Detect which cell encompasses the target text, then output its (X, Y) center coordinate. 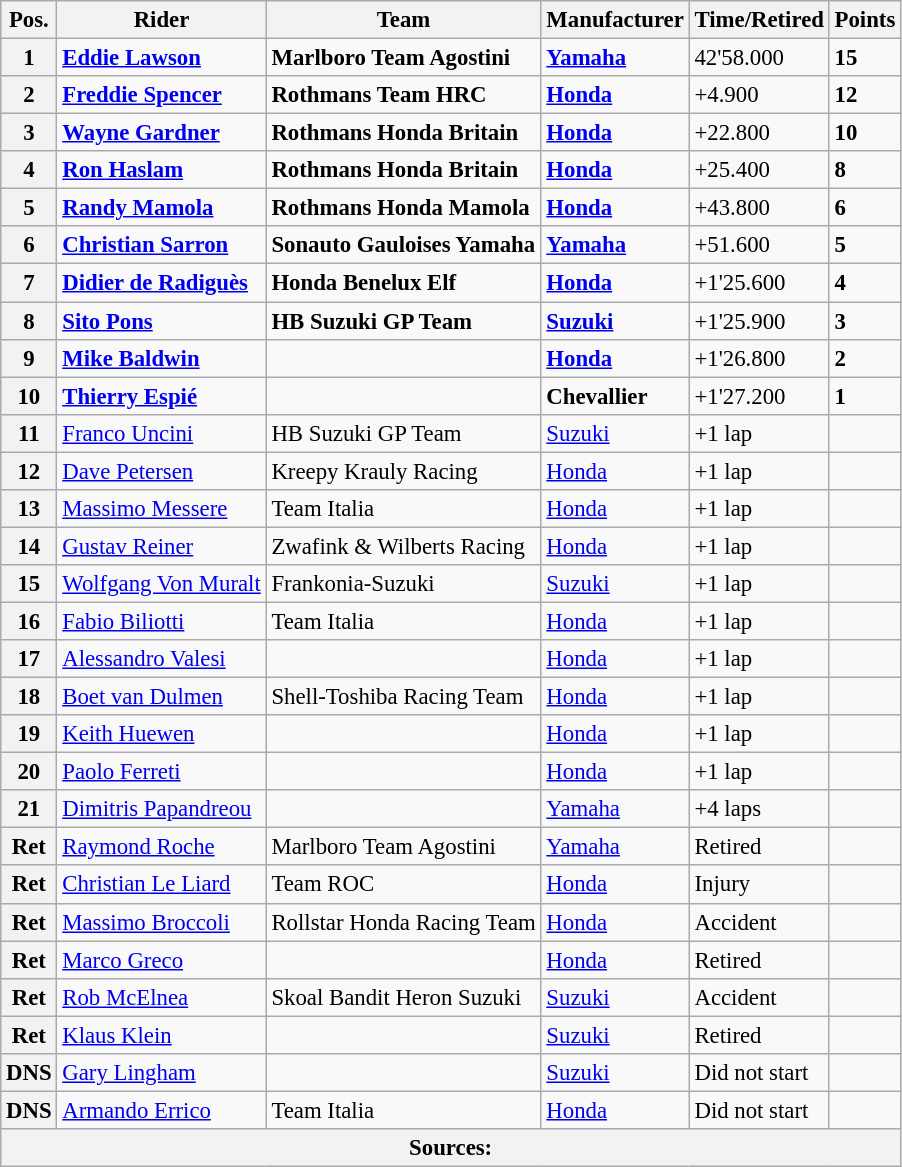
Freddie Spencer (162, 95)
Massimo Messere (162, 509)
Massimo Broccoli (162, 922)
Skoal Bandit Heron Suzuki (404, 997)
Sonauto Gauloises Yamaha (404, 245)
Gustav Reiner (162, 546)
+4 laps (759, 809)
Rothmans Honda Mamola (404, 208)
Points (864, 20)
11 (29, 433)
Team ROC (404, 885)
20 (29, 772)
Manufacturer (615, 20)
+25.400 (759, 170)
Christian Le Liard (162, 885)
Wolfgang Von Muralt (162, 584)
Dimitris Papandreou (162, 809)
+22.800 (759, 133)
Eddie Lawson (162, 58)
+1'25.600 (759, 283)
Kreepy Krauly Racing (404, 471)
Rider (162, 20)
Randy Mamola (162, 208)
Marco Greco (162, 960)
Rollstar Honda Racing Team (404, 922)
Rob McElnea (162, 997)
16 (29, 621)
Sito Pons (162, 321)
+1'26.800 (759, 358)
+51.600 (759, 245)
+1'27.200 (759, 396)
Alessandro Valesi (162, 659)
Shell-Toshiba Racing Team (404, 697)
14 (29, 546)
Time/Retired (759, 20)
Christian Sarron (162, 245)
Franco Uncini (162, 433)
Mike Baldwin (162, 358)
Chevallier (615, 396)
Gary Lingham (162, 1073)
Armando Errico (162, 1110)
17 (29, 659)
9 (29, 358)
+1'25.900 (759, 321)
Injury (759, 885)
Zwafink & Wilberts Racing (404, 546)
+43.800 (759, 208)
Boet van Dulmen (162, 697)
42'58.000 (759, 58)
Sources: (451, 1148)
Honda Benelux Elf (404, 283)
Pos. (29, 20)
+4.900 (759, 95)
Raymond Roche (162, 847)
Klaus Klein (162, 1035)
19 (29, 734)
Frankonia-Suzuki (404, 584)
21 (29, 809)
Fabio Biliotti (162, 621)
Thierry Espié (162, 396)
Rothmans Team HRC (404, 95)
Ron Haslam (162, 170)
Team (404, 20)
Wayne Gardner (162, 133)
Keith Huewen (162, 734)
Paolo Ferreti (162, 772)
Dave Petersen (162, 471)
18 (29, 697)
Didier de Radiguès (162, 283)
13 (29, 509)
7 (29, 283)
